Locate the cell with the specified text and output its (X, Y) center coordinate. 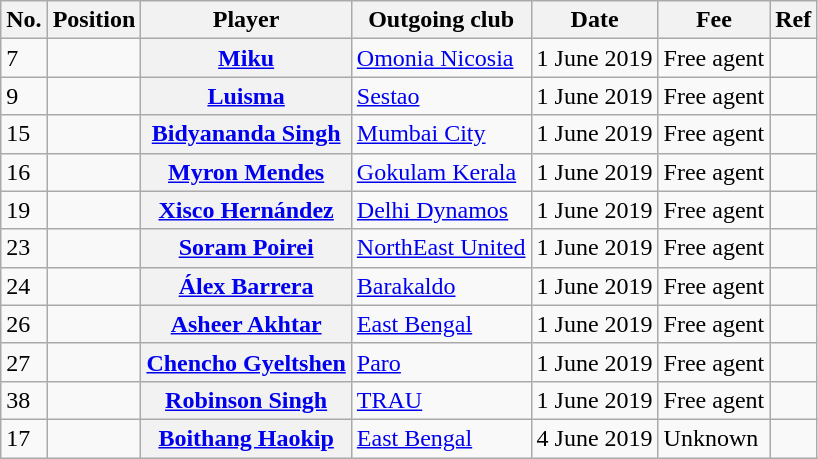
Soram Poirei (246, 248)
Xisco Hernández (246, 210)
Álex Barrera (246, 286)
Omonia Nicosia (441, 58)
Mumbai City (441, 134)
19 (24, 210)
16 (24, 172)
Paro (441, 362)
Delhi Dynamos (441, 210)
Chencho Gyeltshen (246, 362)
NorthEast United (441, 248)
Outgoing club (441, 20)
17 (24, 438)
Player (246, 20)
15 (24, 134)
Ref (794, 20)
Robinson Singh (246, 400)
Bidyananda Singh (246, 134)
26 (24, 324)
Myron Mendes (246, 172)
Position (94, 20)
Asheer Akhtar (246, 324)
Sestao (441, 96)
Unknown (714, 438)
Fee (714, 20)
Barakaldo (441, 286)
23 (24, 248)
Miku (246, 58)
Luisma (246, 96)
38 (24, 400)
27 (24, 362)
4 June 2019 (594, 438)
Date (594, 20)
24 (24, 286)
Gokulam Kerala (441, 172)
TRAU (441, 400)
No. (24, 20)
9 (24, 96)
7 (24, 58)
Boithang Haokip (246, 438)
